Scan for the cell matching the given text and deliver its (X, Y) coordinate at center. 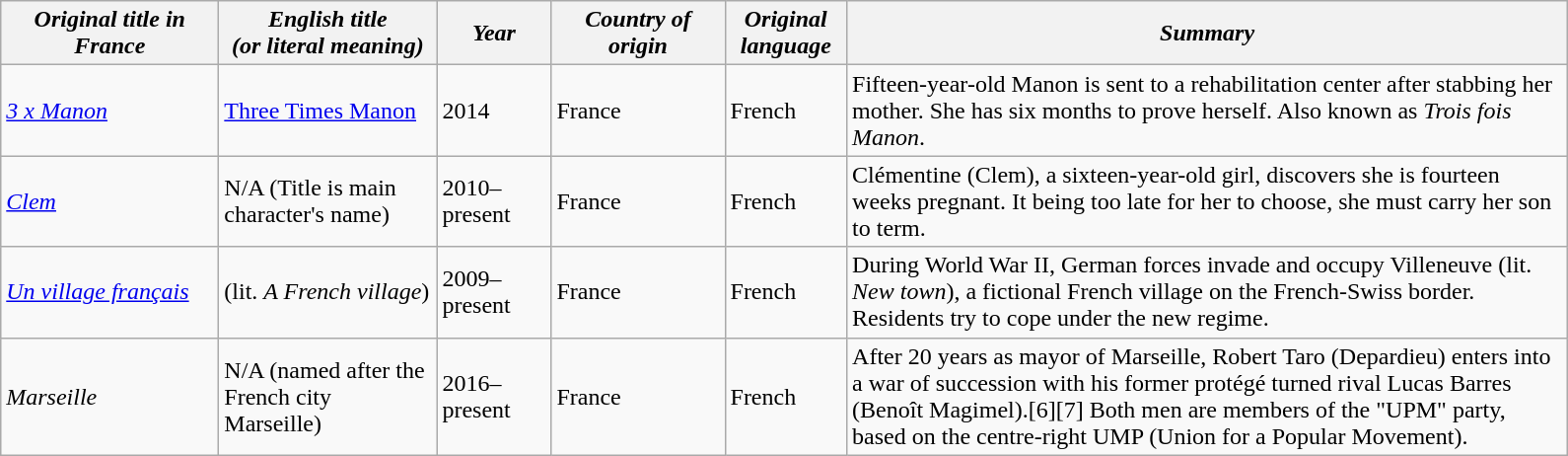
Clem (110, 201)
2010–present (494, 201)
Marseille (110, 397)
Country of origin (638, 34)
Year (494, 34)
English title(or literal meaning) (327, 34)
N/A (Title is main character's name) (327, 201)
2009–present (494, 292)
Original title in France (110, 34)
2014 (494, 111)
2016–present (494, 397)
Un village français (110, 292)
Summary (1207, 34)
(lit. A French village) (327, 292)
3 x Manon (110, 111)
Three Times Manon (327, 111)
N/A (named after the French city Marseille) (327, 397)
Original language (786, 34)
